Output the [x, y] coordinate of the center of the cell containing the given text.  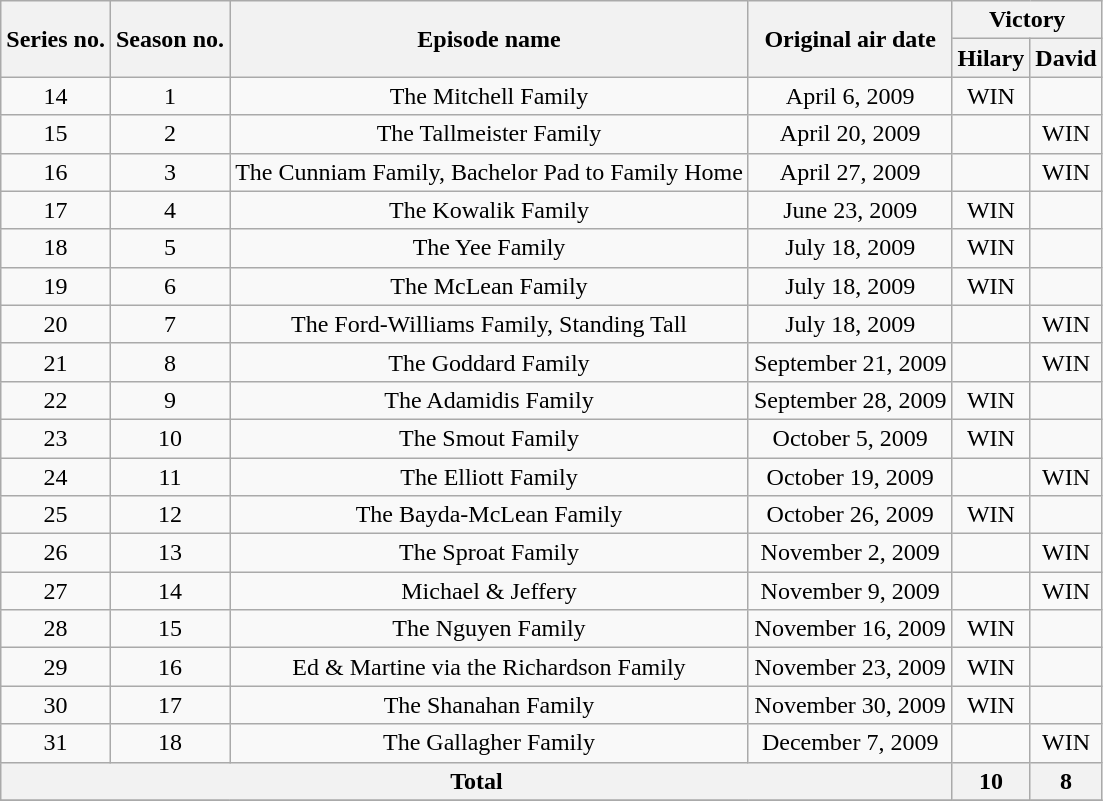
June 23, 2009 [850, 210]
20 [56, 324]
6 [170, 286]
28 [56, 629]
November 16, 2009 [850, 629]
Original air date [850, 39]
Season no. [170, 39]
5 [170, 248]
7 [170, 324]
The Mitchell Family [490, 96]
Hilary [991, 58]
The Shanahan Family [490, 705]
The McLean Family [490, 286]
13 [170, 553]
21 [56, 362]
12 [170, 515]
The Nguyen Family [490, 629]
24 [56, 477]
September 28, 2009 [850, 400]
11 [170, 477]
2 [170, 134]
The Goddard Family [490, 362]
31 [56, 743]
November 23, 2009 [850, 667]
The Kowalik Family [490, 210]
3 [170, 172]
9 [170, 400]
22 [56, 400]
The Smout Family [490, 438]
September 21, 2009 [850, 362]
The Tallmeister Family [490, 134]
The Ford-Williams Family, Standing Tall [490, 324]
Total [476, 781]
November 2, 2009 [850, 553]
October 26, 2009 [850, 515]
4 [170, 210]
23 [56, 438]
November 30, 2009 [850, 705]
April 27, 2009 [850, 172]
30 [56, 705]
The Cunniam Family, Bachelor Pad to Family Home [490, 172]
The Bayda-McLean Family [490, 515]
October 5, 2009 [850, 438]
Ed & Martine via the Richardson Family [490, 667]
19 [56, 286]
October 19, 2009 [850, 477]
December 7, 2009 [850, 743]
The Sproat Family [490, 553]
29 [56, 667]
The Elliott Family [490, 477]
25 [56, 515]
1 [170, 96]
The Yee Family [490, 248]
Michael & Jeffery [490, 591]
The Adamidis Family [490, 400]
26 [56, 553]
April 20, 2009 [850, 134]
Episode name [490, 39]
Series no. [56, 39]
April 6, 2009 [850, 96]
November 9, 2009 [850, 591]
Victory [1027, 20]
The Gallagher Family [490, 743]
David [1066, 58]
27 [56, 591]
